Pinpoint the cell where the given text exists, returning its [x, y] midpoint coordinate. 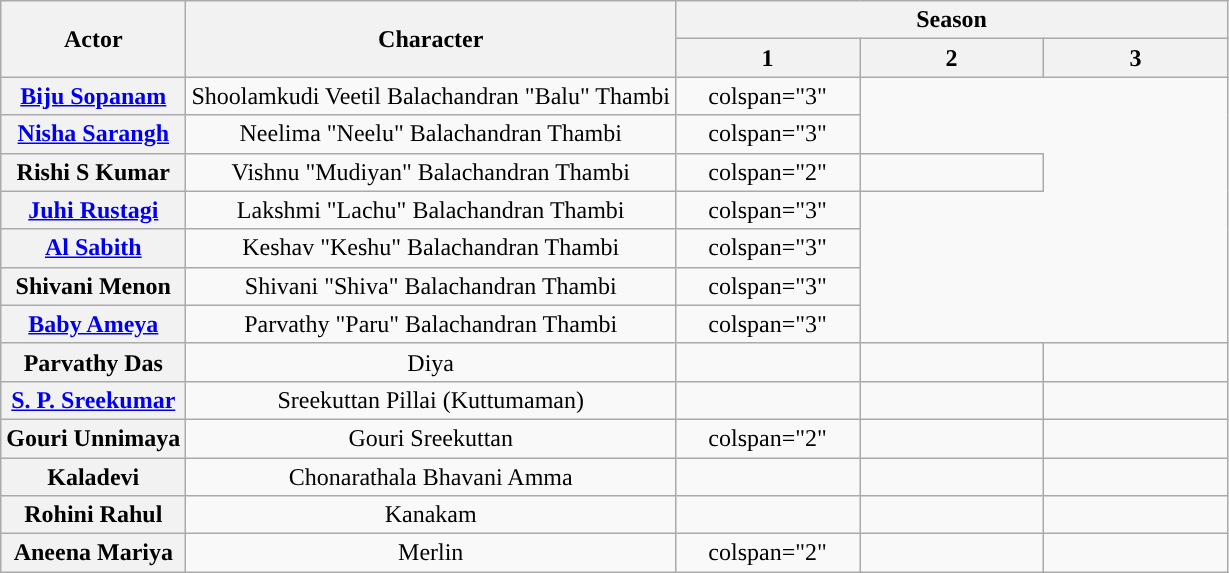
Neelima "Neelu" Balachandran Thambi [431, 134]
Chonarathala Bhavani Amma [431, 477]
Rishi S Kumar [94, 172]
Nisha Sarangh [94, 134]
Rohini Rahul [94, 515]
Kaladevi [94, 477]
Sreekuttan Pillai (Kuttumaman) [431, 400]
Character [431, 39]
Parvathy Das [94, 362]
Actor [94, 39]
Gouri Sreekuttan [431, 438]
Shoolamkudi Veetil Balachandran "Balu" Thambi [431, 96]
Baby Ameya [94, 324]
3 [1136, 58]
Shivani "Shiva" Balachandran Thambi [431, 286]
Biju Sopanam [94, 96]
Juhi Rustagi [94, 210]
Kanakam [431, 515]
Season [952, 20]
Keshav "Keshu" Balachandran Thambi [431, 248]
Shivani Menon [94, 286]
Gouri Unnimaya [94, 438]
Lakshmi "Lachu" Balachandran Thambi [431, 210]
Al Sabith [94, 248]
Parvathy "Paru" Balachandran Thambi [431, 324]
2 [952, 58]
Diya [431, 362]
1 [768, 58]
Vishnu "Mudiyan" Balachandran Thambi [431, 172]
S. P. Sreekumar [94, 400]
Aneena Mariya [94, 553]
Merlin [431, 553]
